Output the [x, y] coordinate of the center of the cell containing the given text.  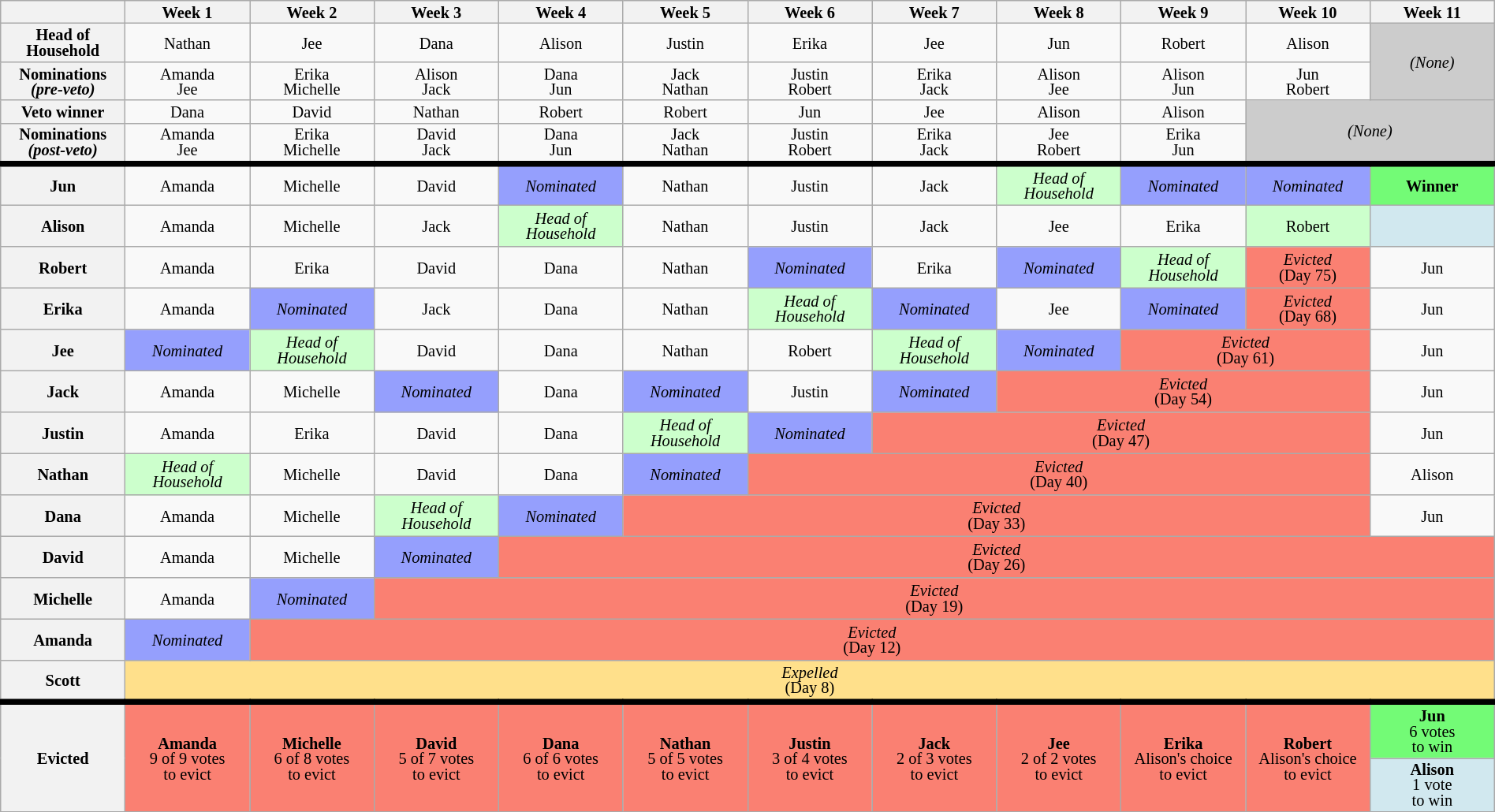
Amanda9 of 9 votesto evict [188, 757]
Dana6 of 6 votesto evict [561, 757]
Jun6 votesto win [1432, 730]
Nominations(pre-veto) [63, 80]
Week 11 [1432, 11]
Week 7 [934, 11]
JeeRobert [1059, 143]
Evicted(Day 33) [997, 516]
David5 of 7 votesto evict [436, 757]
Week 4 [561, 11]
Nominations(post-veto) [63, 143]
Expelled(Day 8) [811, 681]
Week 2 [311, 11]
AlisonJun [1184, 80]
Evicted(Day 26) [997, 557]
Week 6 [810, 11]
Nathan5 of 5 votesto evict [685, 757]
Evicted(Day 61) [1246, 350]
Evicted(Day 19) [934, 598]
Justin3 of 4 votesto evict [810, 757]
Winner [1432, 184]
Week 1 [188, 11]
Evicted(Day 47) [1121, 433]
Evicted(Day 54) [1184, 391]
ErikaJun [1184, 143]
DavidJack [436, 143]
Evicted(Day 75) [1308, 267]
ErikaAlison's choiceto evict [1184, 757]
Evicted [63, 757]
Week 9 [1184, 11]
Alison1 voteto win [1432, 784]
Week 5 [685, 11]
AlisonJack [436, 80]
Evicted(Day 40) [1058, 474]
Week 10 [1308, 11]
Evicted(Day 12) [872, 639]
Evicted(Day 68) [1308, 308]
RobertAlison's choiceto evict [1308, 757]
Veto winner [63, 112]
JunRobert [1308, 80]
AlisonJee [1059, 80]
Week 8 [1059, 11]
Jack2 of 3 votesto evict [934, 757]
Week 3 [436, 11]
Jee2 of 2 votesto evict [1059, 757]
Michelle6 of 8 votesto evict [311, 757]
Scott [63, 681]
